Determine the (x, y) coordinate at the center of the cell enclosing the given text.  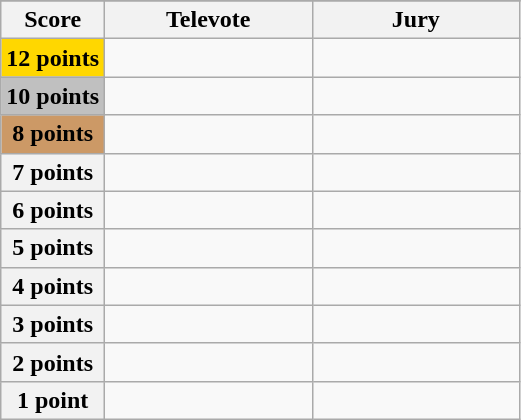
Televote (209, 20)
12 points (53, 58)
5 points (53, 248)
7 points (53, 172)
8 points (53, 134)
Jury (416, 20)
Score (53, 20)
4 points (53, 286)
2 points (53, 362)
1 point (53, 400)
3 points (53, 324)
10 points (53, 96)
6 points (53, 210)
